Extract the [X, Y] coordinate from the center of the cell holding the provided text.  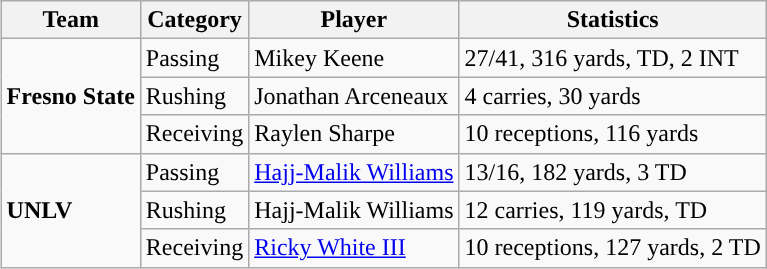
Mikey Keene [354, 58]
Raylen Sharpe [354, 134]
13/16, 182 yards, 3 TD [612, 172]
Category [194, 20]
12 carries, 119 yards, TD [612, 210]
Team [70, 20]
Statistics [612, 20]
4 carries, 30 yards [612, 96]
10 receptions, 127 yards, 2 TD [612, 248]
10 receptions, 116 yards [612, 134]
Player [354, 20]
Ricky White III [354, 248]
UNLV [70, 210]
Fresno State [70, 96]
Jonathan Arceneaux [354, 96]
27/41, 316 yards, TD, 2 INT [612, 58]
